Return (X, Y) of the center of cell containing provided text 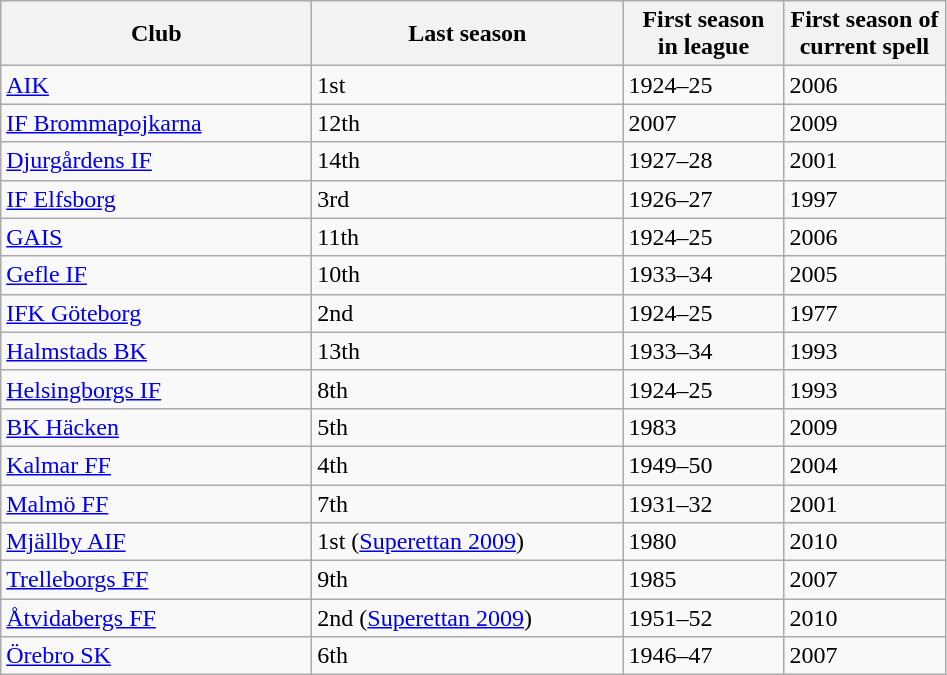
8th (468, 389)
Helsingborgs IF (156, 389)
1926–27 (704, 199)
2005 (864, 275)
IF Brommapojkarna (156, 123)
2nd (Superettan 2009) (468, 618)
1927–28 (704, 161)
13th (468, 351)
Trelleborgs FF (156, 580)
1977 (864, 313)
4th (468, 465)
14th (468, 161)
1983 (704, 427)
GAIS (156, 237)
Club (156, 34)
1997 (864, 199)
Kalmar FF (156, 465)
7th (468, 503)
2nd (468, 313)
1st (Superettan 2009) (468, 542)
First season ofcurrent spell (864, 34)
2004 (864, 465)
AIK (156, 85)
1980 (704, 542)
12th (468, 123)
1985 (704, 580)
1931–32 (704, 503)
BK Häcken (156, 427)
Örebro SK (156, 656)
Last season (468, 34)
1951–52 (704, 618)
1949–50 (704, 465)
Mjällby AIF (156, 542)
Åtvidabergs FF (156, 618)
1946–47 (704, 656)
3rd (468, 199)
5th (468, 427)
1st (468, 85)
6th (468, 656)
10th (468, 275)
9th (468, 580)
IF Elfsborg (156, 199)
Malmö FF (156, 503)
Halmstads BK (156, 351)
11th (468, 237)
Djurgårdens IF (156, 161)
Gefle IF (156, 275)
First seasonin league (704, 34)
IFK Göteborg (156, 313)
